Determine the (x, y) coordinate at the center of the cell enclosing the given text.  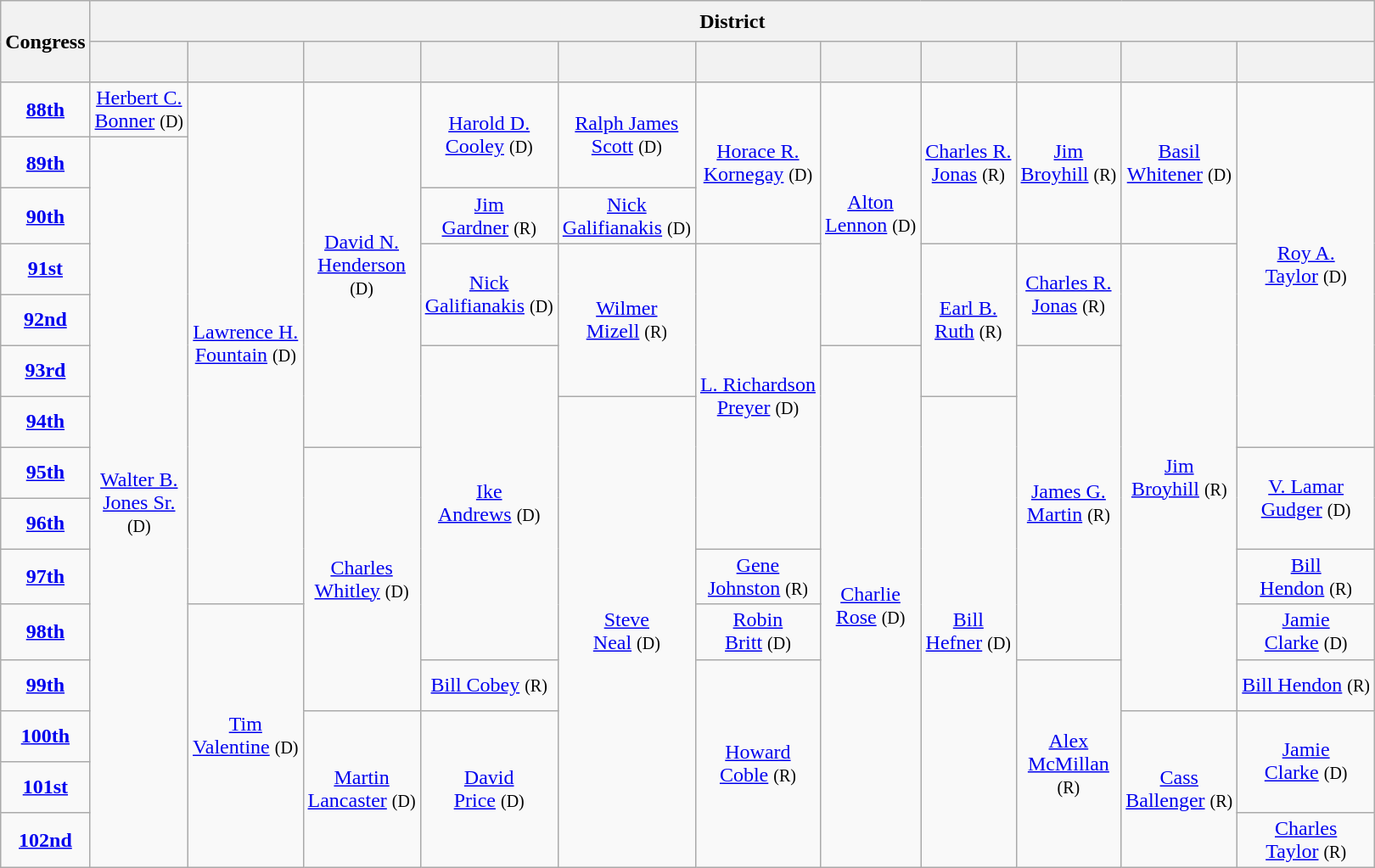
David N.Henderson(D) (362, 265)
Congress (46, 42)
James G.Martin (R) (1069, 502)
Lawrence H.Fountain (D) (246, 343)
101st (46, 787)
Bill Hendon (R) (1306, 685)
BasilWhitener (D) (1180, 163)
88th (46, 110)
90th (46, 216)
BillHefner (D) (968, 631)
DavidPrice (D) (489, 789)
Horace R.Kornegay (D) (757, 163)
Ralph JamesScott (D) (626, 136)
Roy A.Taylor (D) (1306, 265)
AltonLennon (D) (870, 214)
CharlieRose (D) (870, 606)
SteveNeal (D) (626, 631)
98th (46, 631)
97th (46, 577)
92nd (46, 320)
L. RichardsonPreyer (D) (757, 396)
TimValentine (D) (246, 736)
V. LamarGudger (D) (1306, 498)
89th (46, 163)
95th (46, 473)
BillHendon (R) (1306, 577)
WilmerMizell (R) (626, 320)
District (732, 21)
Harold D.Cooley (D) (489, 136)
91st (46, 269)
RobinBritt (D) (757, 631)
CassBallenger (R) (1180, 789)
Walter B.Jones Sr.(D) (139, 502)
93rd (46, 371)
JimGardner (R) (489, 216)
Earl B.Ruth (R) (968, 320)
102nd (46, 840)
CharlesTaylor (R) (1306, 840)
Herbert C.Bonner (D) (139, 110)
Bill Cobey (R) (489, 685)
HowardCoble (R) (757, 764)
GeneJohnston (R) (757, 577)
100th (46, 736)
CharlesWhitley (D) (362, 579)
IkeAndrews (D) (489, 502)
94th (46, 422)
AlexMcMillan(R) (1069, 764)
96th (46, 524)
MartinLancaster (D) (362, 789)
99th (46, 685)
